Return (x, y) of the center of cell containing provided text 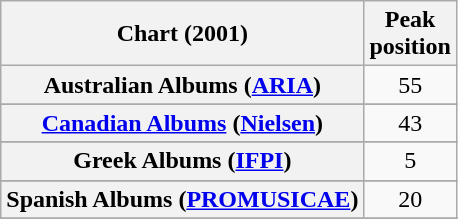
55 (410, 85)
43 (410, 123)
Peakposition (410, 34)
Spanish Albums (PROMUSICAE) (182, 199)
Chart (2001) (182, 34)
Canadian Albums (Nielsen) (182, 123)
Greek Albums (IFPI) (182, 161)
5 (410, 161)
20 (410, 199)
Australian Albums (ARIA) (182, 85)
